Scan for the cell matching the given text and deliver its (X, Y) coordinate at center. 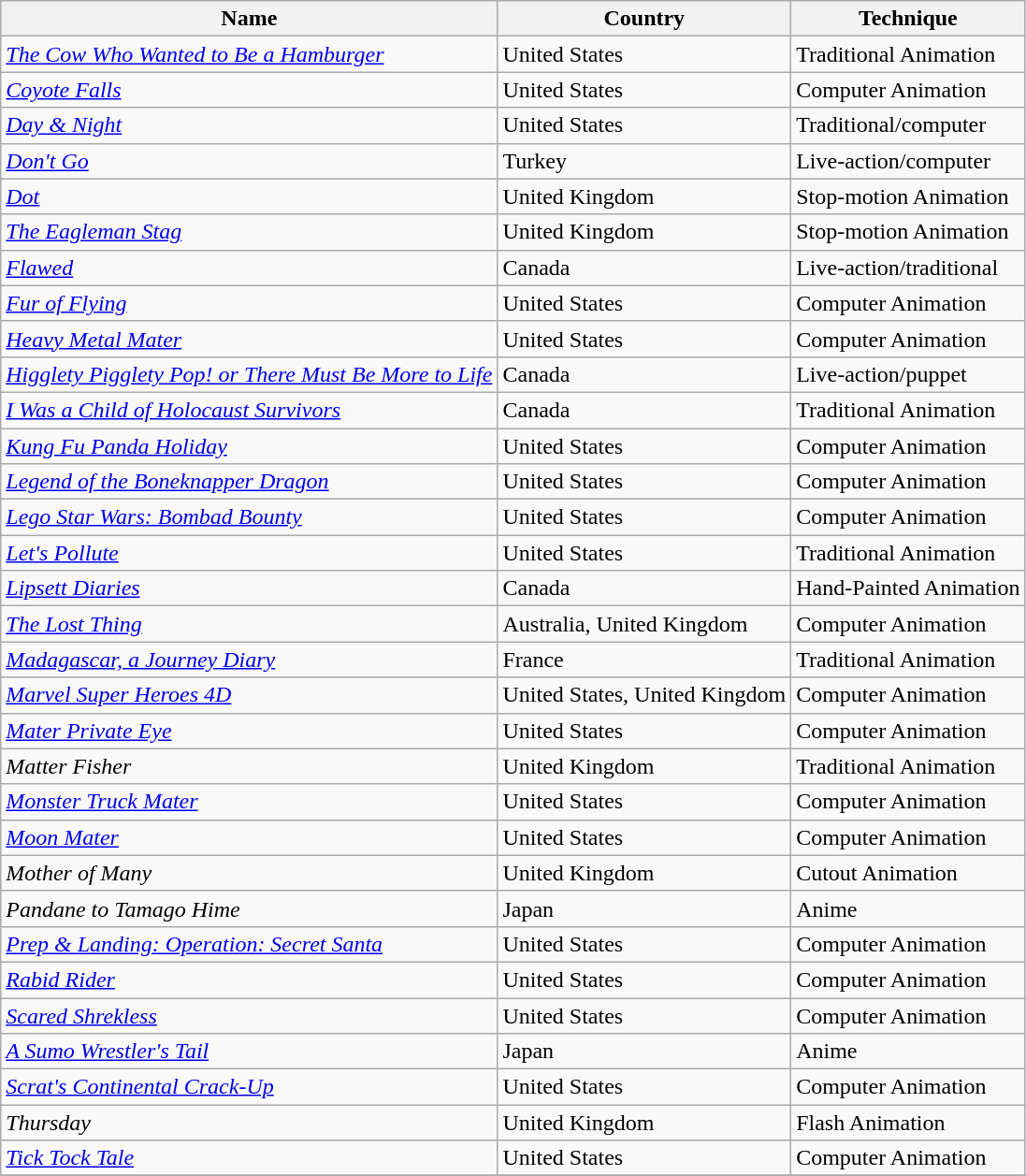
Heavy Metal Mater (249, 339)
Coyote Falls (249, 90)
Live-action/computer (908, 161)
Lipsett Diaries (249, 588)
Kung Fu Panda Holiday (249, 446)
Rabid Rider (249, 980)
Technique (908, 19)
Mater Private Eye (249, 731)
Flawed (249, 268)
Let's Pollute (249, 553)
The Cow Who Wanted to Be a Hamburger (249, 54)
Hand-Painted Animation (908, 588)
I Was a Child of Holocaust Survivors (249, 410)
Higglety Pigglety Pop! or There Must Be More to Life (249, 374)
Marvel Super Heroes 4D (249, 695)
Scared Shrekless (249, 1015)
Mother of Many (249, 873)
Turkey (644, 161)
Scrat's Continental Crack-Up (249, 1087)
Traditional/computer (908, 125)
Tick Tock Tale (249, 1158)
Matter Fisher (249, 766)
Country (644, 19)
Live-action/traditional (908, 268)
Madagascar, a Journey Diary (249, 660)
Thursday (249, 1123)
The Lost Thing (249, 624)
The Eagleman Stag (249, 232)
Cutout Animation (908, 873)
Legend of the Boneknapper Dragon (249, 482)
Fur of Flying (249, 303)
Name (249, 19)
Monster Truck Mater (249, 802)
Lego Star Wars: Bombad Bounty (249, 517)
France (644, 660)
Day & Night (249, 125)
Dot (249, 196)
Moon Mater (249, 837)
Prep & Landing: Operation: Secret Santa (249, 944)
Australia, United Kingdom (644, 624)
Pandane to Tamago Hime (249, 908)
Don't Go (249, 161)
Live-action/puppet (908, 374)
United States, United Kingdom (644, 695)
Flash Animation (908, 1123)
A Sumo Wrestler's Tail (249, 1052)
